Identify which cell holds the provided text, then report its (X, Y) central coordinate. 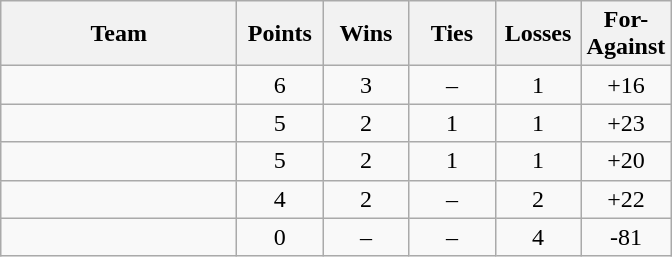
6 (280, 85)
3 (366, 85)
-81 (626, 237)
Points (280, 34)
+16 (626, 85)
+22 (626, 199)
For-Against (626, 34)
Ties (452, 34)
0 (280, 237)
+20 (626, 161)
Losses (538, 34)
Wins (366, 34)
Team (119, 34)
+23 (626, 123)
